Pinpoint the cell where the given text exists, returning its (X, Y) midpoint coordinate. 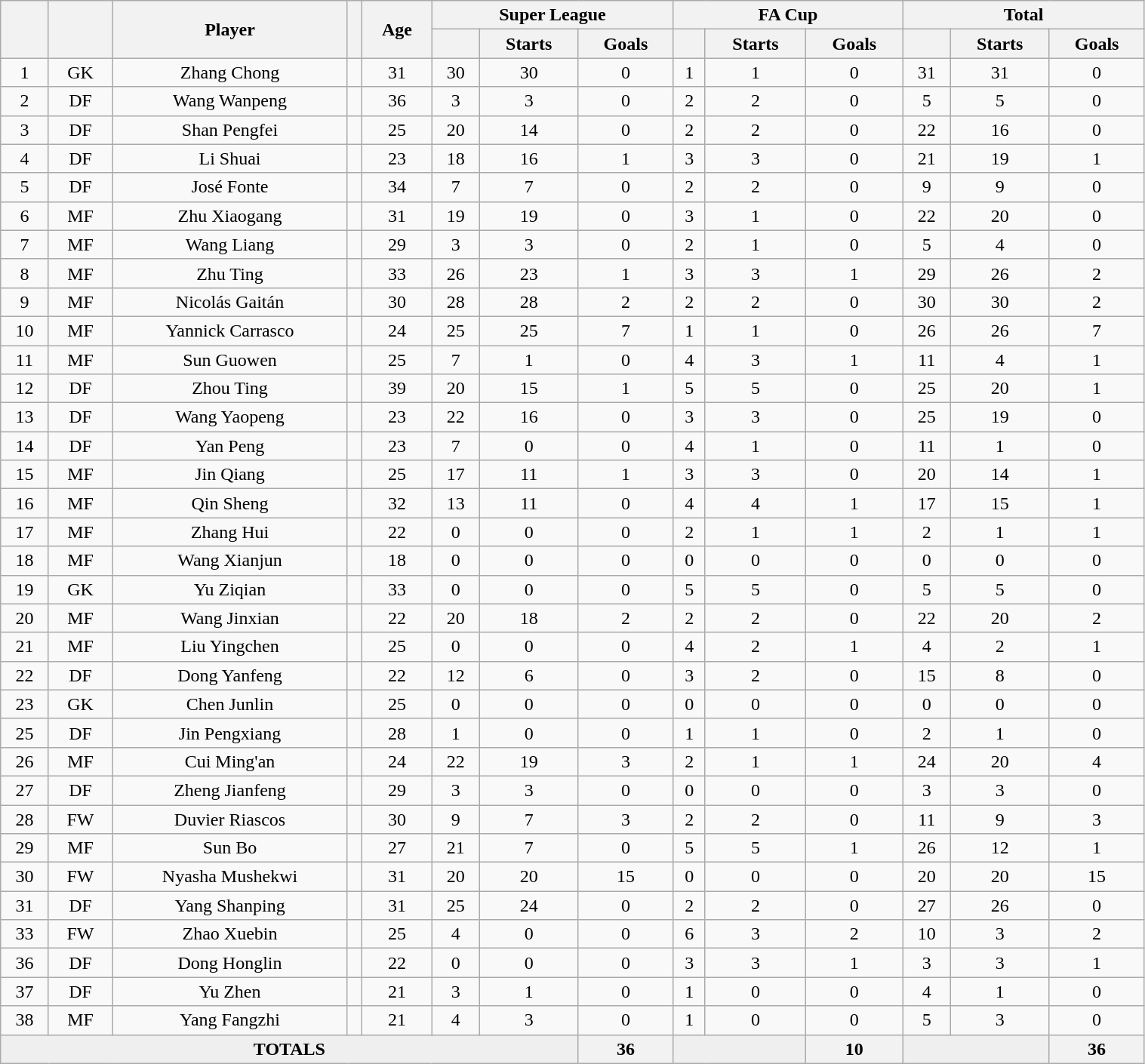
Jin Pengxiang (229, 733)
Yu Zhen (229, 992)
Yan Peng (229, 446)
32 (397, 503)
38 (24, 1020)
Jin Qiang (229, 475)
Super League (552, 15)
FA Cup (788, 15)
Zheng Jianfeng (229, 790)
Sun Bo (229, 848)
Liu Yingchen (229, 647)
Cui Ming'an (229, 761)
34 (397, 187)
José Fonte (229, 187)
Total (1023, 15)
Yang Shanping (229, 906)
Nyasha Mushekwi (229, 877)
Shan Pengfei (229, 130)
Qin Sheng (229, 503)
Dong Yanfeng (229, 675)
Zhu Xiaogang (229, 216)
TOTALS (290, 1049)
Wang Liang (229, 244)
Zhang Chong (229, 72)
Duvier Riascos (229, 819)
Zhang Hui (229, 532)
Zhou Ting (229, 389)
Wang Yaopeng (229, 417)
Wang Wanpeng (229, 101)
Zhao Xuebin (229, 934)
Li Shuai (229, 158)
Age (397, 29)
Zhu Ting (229, 273)
37 (24, 992)
Wang Xianjun (229, 561)
Dong Honglin (229, 963)
39 (397, 389)
Yu Ziqian (229, 589)
Player (229, 29)
Yang Fangzhi (229, 1020)
Yannick Carrasco (229, 331)
Wang Jinxian (229, 618)
Nicolás Gaitán (229, 302)
Sun Guowen (229, 360)
Chen Junlin (229, 704)
